Return the (x, y) coordinate for the center point of the cell that contains the specified text.  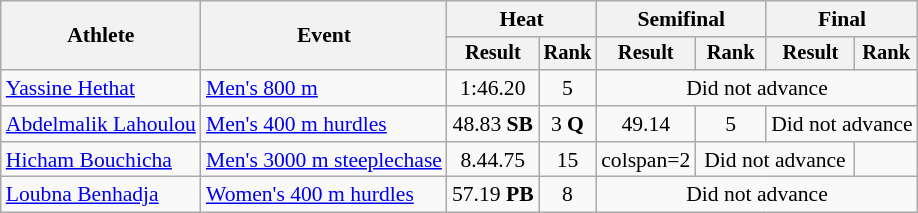
Semifinal (681, 19)
3 Q (568, 124)
Loubna Benhadja (101, 195)
49.14 (646, 124)
Women's 400 m hurdles (324, 195)
Athlete (101, 36)
Men's 3000 m steeplechase (324, 160)
57.19 PB (493, 195)
Abdelmalik Lahoulou (101, 124)
15 (568, 160)
Heat (522, 19)
Final (842, 19)
Men's 800 m (324, 88)
Hicham Bouchicha (101, 160)
Event (324, 36)
Yassine Hethat (101, 88)
1:46.20 (493, 88)
48.83 SB (493, 124)
8.44.75 (493, 160)
colspan=2 (646, 160)
8 (568, 195)
Men's 400 m hurdles (324, 124)
